Detect which cell encompasses the target text, then output its (X, Y) center coordinate. 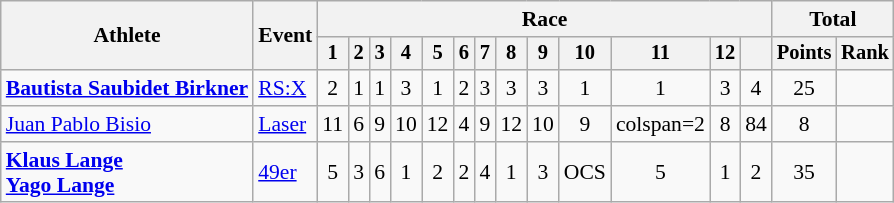
Bautista Saubidet Birkner (127, 88)
84 (756, 124)
Event (285, 36)
49er (285, 172)
25 (804, 88)
Klaus LangeYago Lange (127, 172)
7 (484, 54)
Total (833, 19)
colspan=2 (660, 124)
Race (544, 19)
Rank (865, 54)
OCS (585, 172)
35 (804, 172)
Laser (285, 124)
Athlete (127, 36)
Juan Pablo Bisio (127, 124)
Points (804, 54)
RS:X (285, 88)
